For the text-containing cell, return its midpoint in (X, Y) coordinate format. 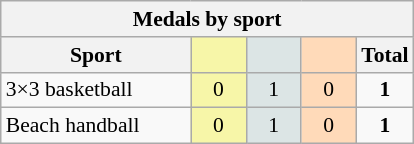
Beach handball (96, 126)
Medals by sport (208, 19)
Total (384, 55)
3×3 basketball (96, 90)
Sport (96, 55)
